Return (X, Y) of the center of cell containing provided text 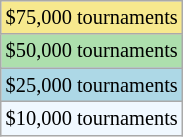
$50,000 tournaments (92, 51)
$75,000 tournaments (92, 17)
$10,000 tournaments (92, 118)
$25,000 tournaments (92, 85)
